Scan for the cell matching the given text and deliver its (X, Y) coordinate at center. 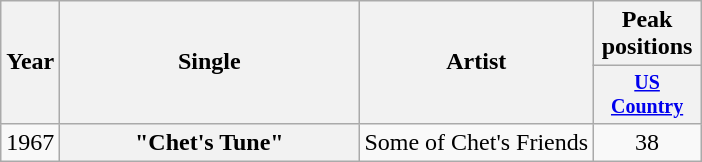
Some of Chet's Friends (476, 142)
US Country (648, 94)
38 (648, 142)
"Chet's Tune" (210, 142)
1967 (30, 142)
Year (30, 62)
Artist (476, 62)
Peak positions (648, 34)
Single (210, 62)
